Find where the given text appears and provide that cell's center as [x, y] coordinate. 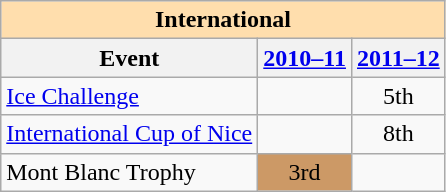
Mont Blanc Trophy [130, 172]
8th [398, 134]
3rd [305, 172]
5th [398, 96]
Event [130, 58]
2011–12 [398, 58]
Ice Challenge [130, 96]
International Cup of Nice [130, 134]
2010–11 [305, 58]
International [223, 20]
